Locate the cell with the specified text and output its (X, Y) center coordinate. 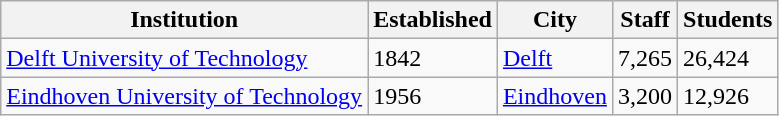
26,424 (728, 58)
Eindhoven (554, 96)
Established (433, 20)
1842 (433, 58)
Staff (644, 20)
Delft (554, 58)
Institution (184, 20)
Eindhoven University of Technology (184, 96)
Delft University of Technology (184, 58)
1956 (433, 96)
12,926 (728, 96)
3,200 (644, 96)
Students (728, 20)
City (554, 20)
7,265 (644, 58)
